Find where the given text appears and provide that cell's center as [x, y] coordinate. 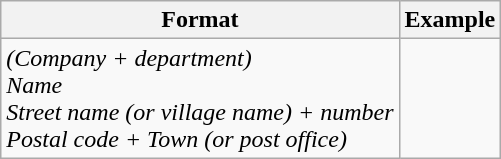
Example [450, 20]
(Company + department) Name Street name (or village name) + number Postal code + Town (or post office) [200, 98]
Format [200, 20]
